Return (X, Y) of the center of cell containing provided text 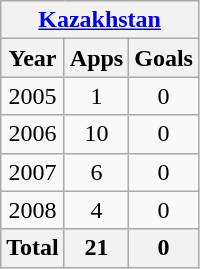
Total (33, 248)
10 (96, 134)
4 (96, 210)
21 (96, 248)
2006 (33, 134)
1 (96, 96)
2007 (33, 172)
Apps (96, 58)
Goals (164, 58)
Year (33, 58)
2008 (33, 210)
6 (96, 172)
Kazakhstan (100, 20)
2005 (33, 96)
